Provide the [x, y] coordinate of the cell's center where the given text is located.  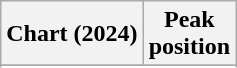
Chart (2024) [72, 34]
Peakposition [189, 34]
